Extract the (X, Y) coordinate from the center of the cell holding the provided text.  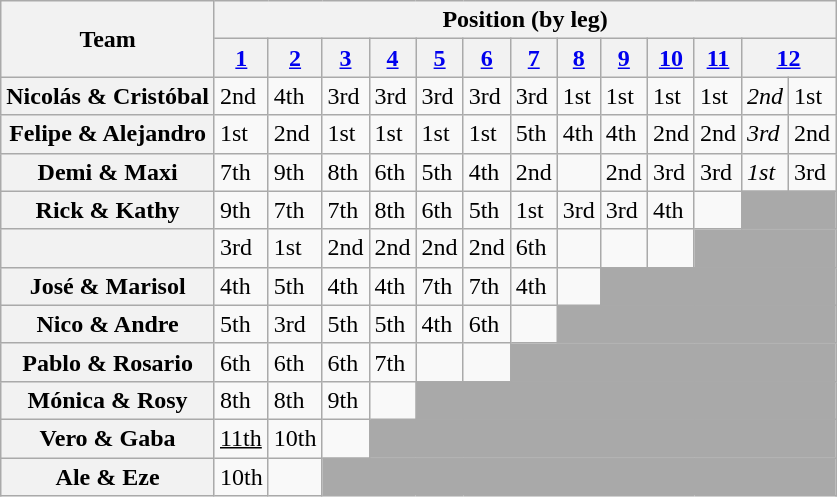
12 (789, 58)
5 (440, 58)
8 (578, 58)
Rick & Kathy (108, 210)
Ale & Eze (108, 477)
Position (by leg) (524, 20)
Demi & Maxi (108, 172)
9 (624, 58)
11th (241, 438)
4 (392, 58)
11 (718, 58)
José & Marisol (108, 286)
2 (295, 58)
10 (670, 58)
3 (346, 58)
6 (486, 58)
Nico & Andre (108, 324)
1 (241, 58)
Nicolás & Cristóbal (108, 96)
Felipe & Alejandro (108, 134)
Team (108, 39)
Vero & Gaba (108, 438)
7 (534, 58)
Mónica & Rosy (108, 400)
Pablo & Rosario (108, 362)
